Output the [X, Y] coordinate of the center of the cell containing the given text.  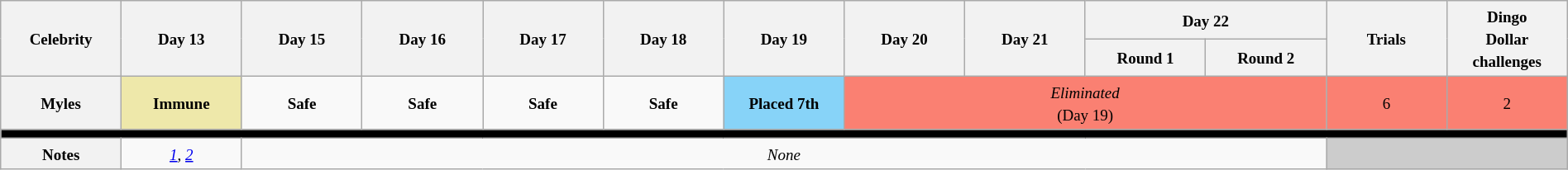
Eliminated(Day 19) [1085, 104]
Day 18 [663, 39]
Notes [61, 154]
Day 15 [302, 39]
Myles [61, 104]
6 [1387, 104]
Day 16 [423, 39]
Day 17 [543, 39]
Trials [1387, 39]
Immune [181, 104]
Day 20 [905, 39]
Day 19 [784, 39]
Placed 7th [784, 104]
2 [1507, 104]
Round 2 [1266, 58]
Day 22 [1206, 20]
None [784, 154]
Round 1 [1145, 58]
Celebrity [61, 39]
DingoDollarchallenges [1507, 39]
1, 2 [181, 154]
Day 13 [181, 39]
Day 21 [1025, 39]
